Return the (x, y) coordinate for the center point of the cell that contains the specified text.  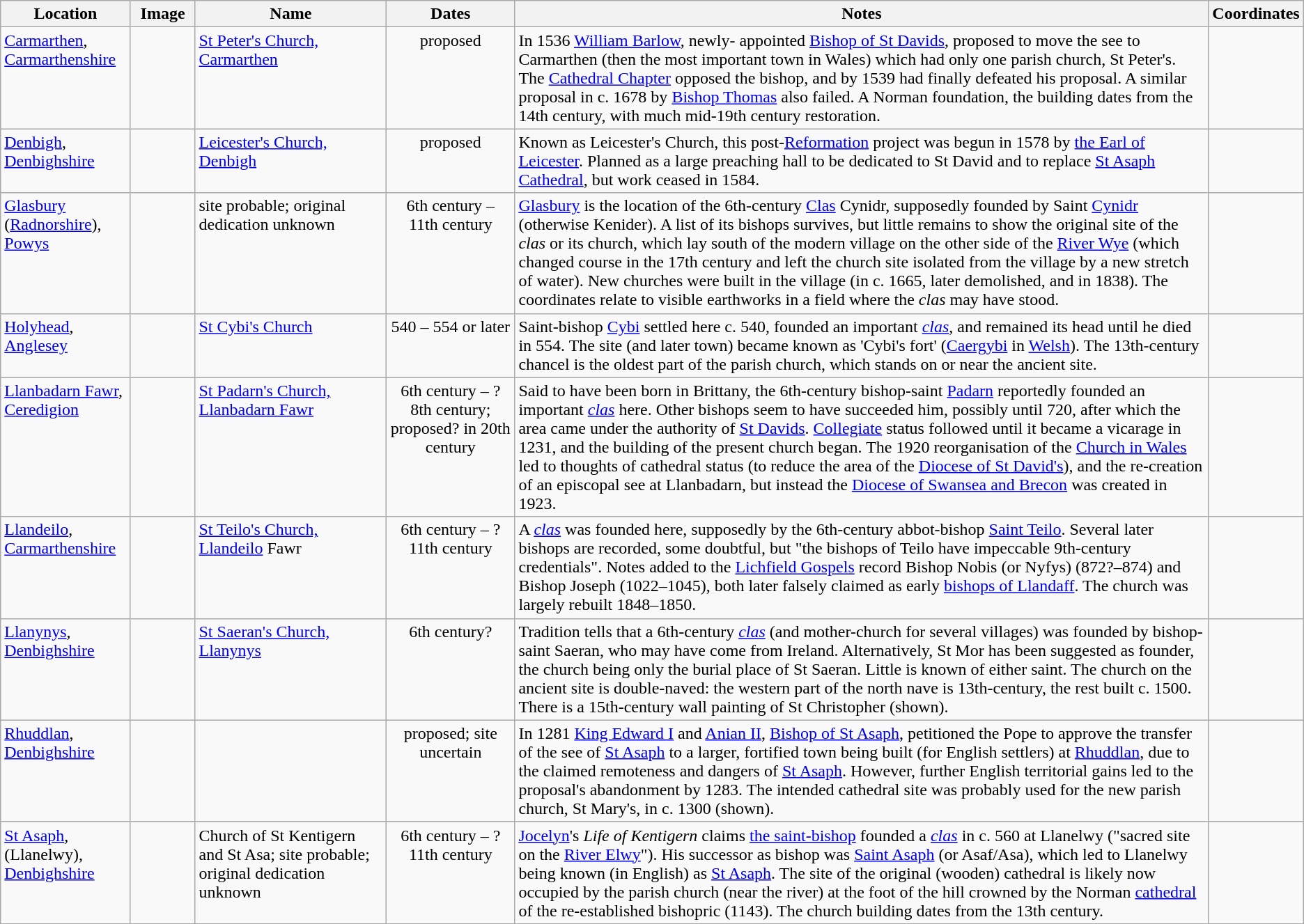
6th century – ?8th century; proposed? in 20th century (451, 447)
site probable; original dedication unknown (291, 253)
Llandeilo, Carmarthenshire (65, 567)
Glasbury (Radnorshire), Powys (65, 253)
Notes (862, 14)
Image (163, 14)
Rhuddlan, Denbighshire (65, 771)
540 – 554 or later (451, 345)
6th century? (451, 669)
Denbigh, Denbighshire (65, 161)
Name (291, 14)
St Cybi's Church (291, 345)
St Saeran's Church, Llanynys (291, 669)
Dates (451, 14)
6th century – 11th century (451, 253)
proposed; site uncertain (451, 771)
Leicester's Church, Denbigh (291, 161)
St Peter's Church, Carmarthen (291, 78)
Coordinates (1256, 14)
Holyhead, Anglesey (65, 345)
St Padarn's Church, Llanbadarn Fawr (291, 447)
Llanynys, Denbighshire (65, 669)
Llanbadarn Fawr, Ceredigion (65, 447)
St Asaph, (Llanelwy), Denbighshire (65, 872)
Location (65, 14)
St Teilo's Church, Llandeilo Fawr (291, 567)
Church of St Kentigern and St Asa; site probable; original dedication unknown (291, 872)
Carmarthen, Carmarthenshire (65, 78)
